Search for the cell housing the specified text and yield its [x, y] center coordinate. 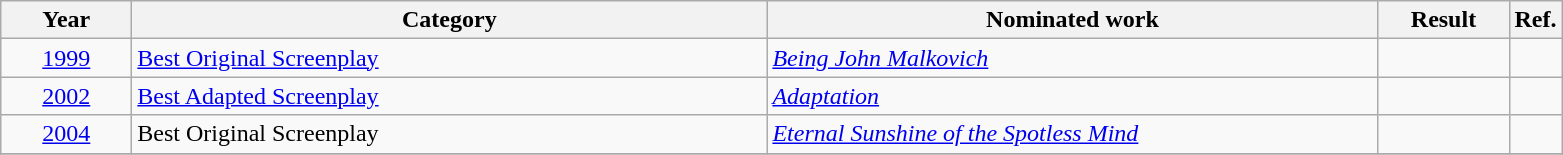
Eternal Sunshine of the Spotless Mind [1072, 134]
1999 [66, 58]
Best Adapted Screenplay [450, 96]
2004 [66, 134]
Category [450, 20]
Result [1444, 20]
Adaptation [1072, 96]
Ref. [1536, 20]
2002 [66, 96]
Nominated work [1072, 20]
Year [66, 20]
Being John Malkovich [1072, 58]
